Scan for the cell matching the given text and deliver its (X, Y) coordinate at center. 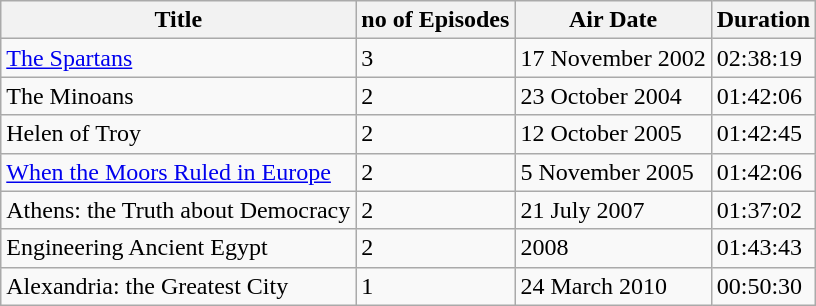
The Spartans (178, 58)
Duration (763, 20)
Air Date (613, 20)
When the Moors Ruled in Europe (178, 172)
12 October 2005 (613, 134)
Engineering Ancient Egypt (178, 248)
00:50:30 (763, 286)
no of Episodes (436, 20)
01:43:43 (763, 248)
23 October 2004 (613, 96)
2008 (613, 248)
1 (436, 286)
24 March 2010 (613, 286)
Athens: the Truth about Democracy (178, 210)
01:37:02 (763, 210)
Title (178, 20)
21 July 2007 (613, 210)
02:38:19 (763, 58)
Alexandria: the Greatest City (178, 286)
The Minoans (178, 96)
01:42:45 (763, 134)
Helen of Troy (178, 134)
17 November 2002 (613, 58)
5 November 2005 (613, 172)
3 (436, 58)
